Scan for the cell matching the given text and deliver its [X, Y] coordinate at center. 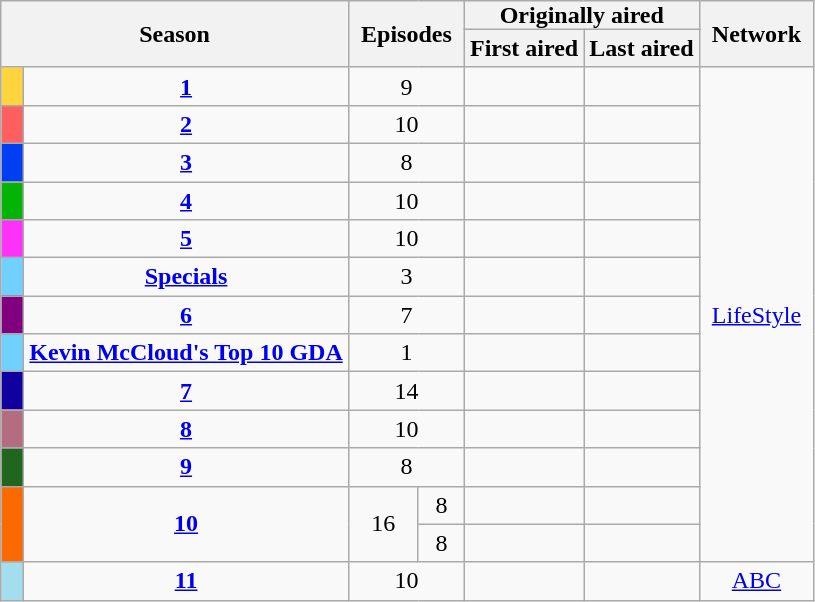
ABC [756, 581]
Last aired [642, 48]
6 [186, 315]
Kevin McCloud's Top 10 GDA [186, 353]
Originally aired [582, 15]
Network [756, 34]
11 [186, 581]
First aired [524, 48]
14 [406, 391]
Episodes [406, 34]
4 [186, 201]
Season [175, 34]
LifeStyle [756, 314]
2 [186, 124]
5 [186, 239]
Specials [186, 277]
16 [383, 524]
